Capture the cell that displays the provided text and extract its (X, Y) central coordinate. 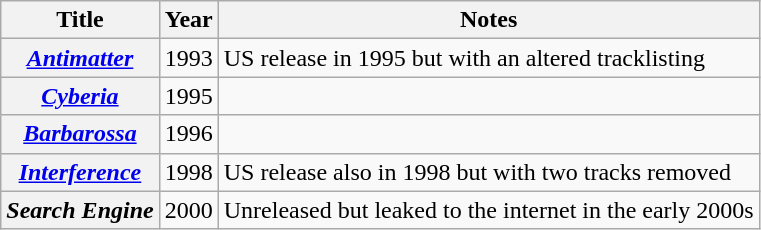
US release also in 1998 but with two tracks removed (488, 172)
1993 (188, 58)
1996 (188, 134)
Year (188, 20)
1998 (188, 172)
Search Engine (80, 210)
Antimatter (80, 58)
Barbarossa (80, 134)
Title (80, 20)
Unreleased but leaked to the internet in the early 2000s (488, 210)
1995 (188, 96)
US release in 1995 but with an altered tracklisting (488, 58)
Notes (488, 20)
2000 (188, 210)
Interference (80, 172)
Cyberia (80, 96)
